Scan for the cell matching the given text and deliver its (X, Y) coordinate at center. 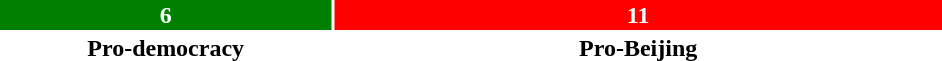
6 (166, 15)
11 (638, 15)
